Determine the (x, y) coordinate at the center of the cell enclosing the given text.  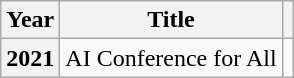
Year (30, 20)
AI Conference for All (171, 58)
Title (171, 20)
2021 (30, 58)
